Pinpoint the cell where the given text exists, returning its [X, Y] midpoint coordinate. 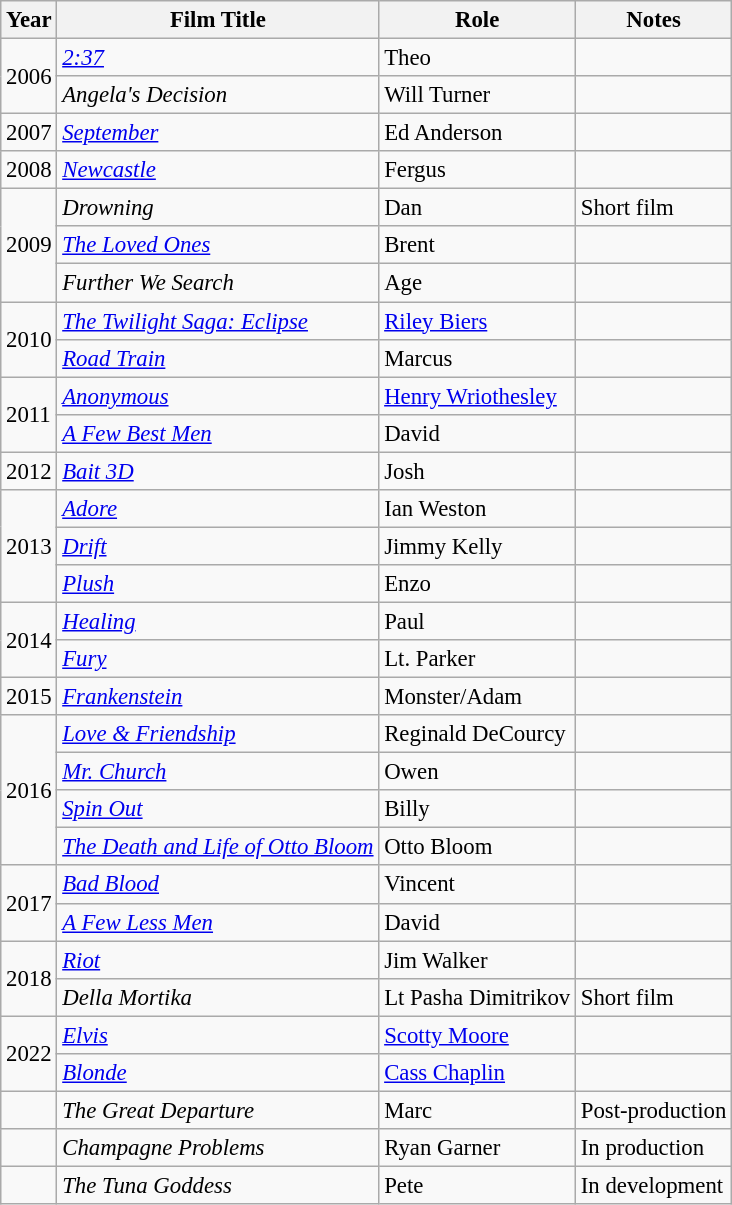
September [218, 133]
Theo [478, 58]
In production [653, 1148]
Notes [653, 20]
2009 [29, 246]
The Great Departure [218, 1110]
2012 [29, 471]
Brent [478, 245]
Josh [478, 471]
Champagne Problems [218, 1148]
2006 [29, 76]
Blonde [218, 1073]
Riley Biers [478, 321]
Fergus [478, 170]
Anonymous [218, 396]
In development [653, 1185]
Pete [478, 1185]
Road Train [218, 358]
2017 [29, 904]
Adore [218, 509]
Spin Out [218, 809]
The Loved Ones [218, 245]
2018 [29, 978]
Newcastle [218, 170]
2015 [29, 697]
2016 [29, 790]
Age [478, 283]
Lt Pasha Dimitrikov [478, 997]
Role [478, 20]
Will Turner [478, 95]
The Twilight Saga: Eclipse [218, 321]
Marcus [478, 358]
2014 [29, 640]
Monster/Adam [478, 697]
Paul [478, 621]
Angela's Decision [218, 95]
A Few Best Men [218, 433]
Mr. Church [218, 772]
Henry Wriothesley [478, 396]
Cass Chaplin [478, 1073]
Jim Walker [478, 960]
Drowning [218, 208]
Jimmy Kelly [478, 546]
A Few Less Men [218, 922]
Billy [478, 809]
Riot [218, 960]
2011 [29, 414]
The Tuna Goddess [218, 1185]
Scotty Moore [478, 1035]
Fury [218, 659]
2007 [29, 133]
Owen [478, 772]
2022 [29, 1054]
Drift [218, 546]
Otto Bloom [478, 847]
Enzo [478, 584]
Love & Friendship [218, 734]
Year [29, 20]
2013 [29, 546]
Elvis [218, 1035]
Frankenstein [218, 697]
Vincent [478, 885]
Plush [218, 584]
The Death and Life of Otto Bloom [218, 847]
Ed Anderson [478, 133]
Dan [478, 208]
Ryan Garner [478, 1148]
Lt. Parker [478, 659]
Post-production [653, 1110]
Reginald DeCourcy [478, 734]
2008 [29, 170]
2:37 [218, 58]
Further We Search [218, 283]
Film Title [218, 20]
Bait 3D [218, 471]
Ian Weston [478, 509]
2010 [29, 340]
Bad Blood [218, 885]
Marc [478, 1110]
Healing [218, 621]
Della Mortika [218, 997]
